Extract the (X, Y) coordinate from the center of the cell holding the provided text.  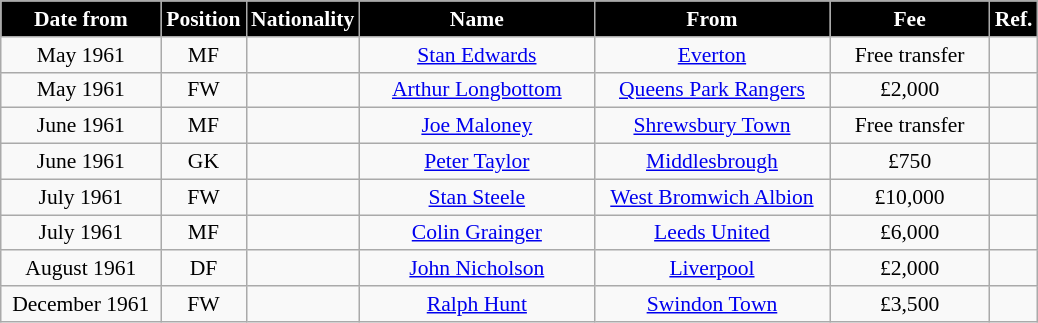
Shrewsbury Town (712, 126)
DF (204, 269)
West Bromwich Albion (712, 197)
Colin Grainger (476, 233)
Arthur Longbottom (476, 90)
GK (204, 162)
John Nicholson (476, 269)
Joe Maloney (476, 126)
Leeds United (712, 233)
£10,000 (910, 197)
Middlesbrough (712, 162)
Ref. (1014, 19)
Date from (81, 19)
August 1961 (81, 269)
Stan Edwards (476, 55)
£6,000 (910, 233)
From (712, 19)
Fee (910, 19)
Position (204, 19)
Peter Taylor (476, 162)
Ralph Hunt (476, 304)
£3,500 (910, 304)
Name (476, 19)
December 1961 (81, 304)
Everton (712, 55)
Queens Park Rangers (712, 90)
Stan Steele (476, 197)
Swindon Town (712, 304)
£750 (910, 162)
Nationality (302, 19)
Liverpool (712, 269)
